Return [X, Y] of the center of cell containing provided text 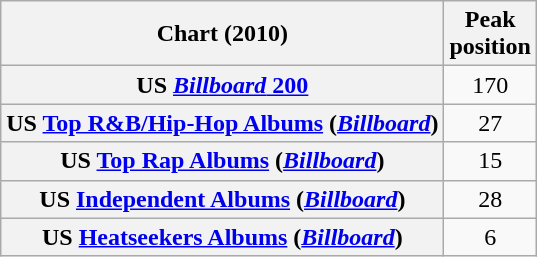
US Top R&B/Hip-Hop Albums (Billboard) [222, 123]
15 [490, 161]
US Heatseekers Albums (Billboard) [222, 237]
6 [490, 237]
US Billboard 200 [222, 85]
Peakposition [490, 34]
27 [490, 123]
28 [490, 199]
170 [490, 85]
Chart (2010) [222, 34]
US Top Rap Albums (Billboard) [222, 161]
US Independent Albums (Billboard) [222, 199]
